Extract the [x, y] coordinate from the center of the cell holding the provided text.  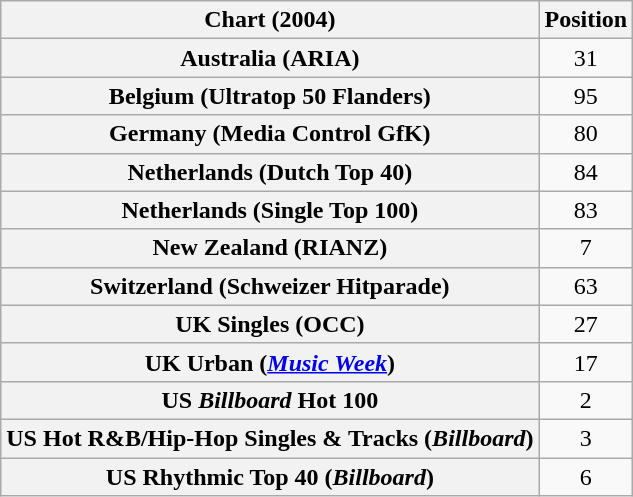
Australia (ARIA) [270, 58]
7 [586, 248]
Netherlands (Dutch Top 40) [270, 172]
63 [586, 286]
84 [586, 172]
31 [586, 58]
Belgium (Ultratop 50 Flanders) [270, 96]
Netherlands (Single Top 100) [270, 210]
2 [586, 400]
US Hot R&B/Hip-Hop Singles & Tracks (Billboard) [270, 438]
Chart (2004) [270, 20]
Switzerland (Schweizer Hitparade) [270, 286]
17 [586, 362]
US Billboard Hot 100 [270, 400]
UK Urban (Music Week) [270, 362]
Germany (Media Control GfK) [270, 134]
27 [586, 324]
US Rhythmic Top 40 (Billboard) [270, 477]
Position [586, 20]
95 [586, 96]
3 [586, 438]
6 [586, 477]
UK Singles (OCC) [270, 324]
83 [586, 210]
New Zealand (RIANZ) [270, 248]
80 [586, 134]
